Return [x, y] of the center of cell containing provided text 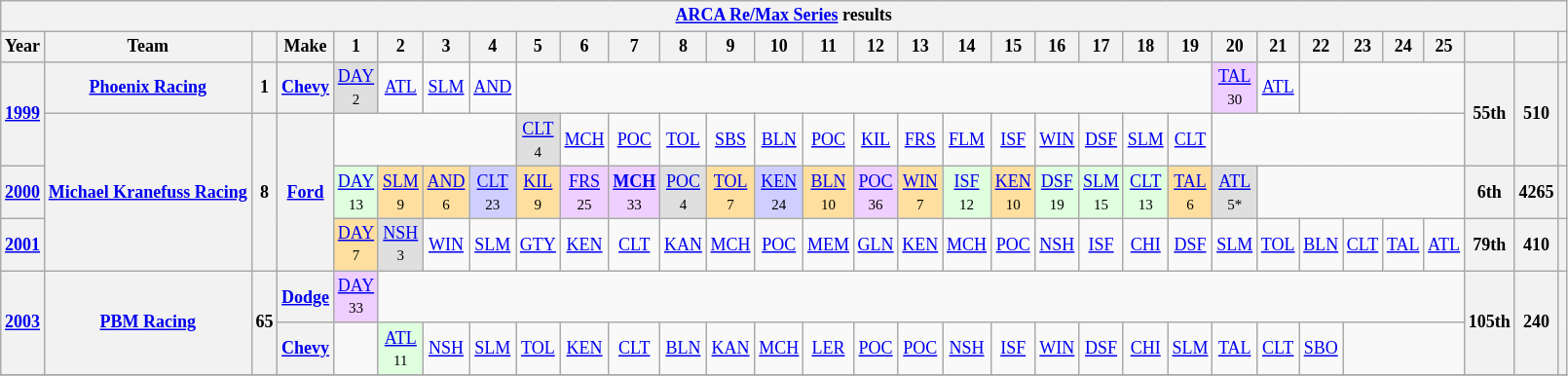
Phoenix Racing [148, 88]
6 [584, 47]
5 [539, 47]
PBM Racing [148, 323]
25 [1444, 47]
MEM [829, 244]
AND [493, 88]
SLM9 [400, 192]
CLT23 [493, 192]
55th [1489, 113]
ISF12 [967, 192]
CLT4 [539, 140]
AND6 [446, 192]
16 [1058, 47]
9 [730, 47]
2 [400, 47]
14 [967, 47]
DSF19 [1058, 192]
TOL7 [730, 192]
FLM [967, 140]
11 [829, 47]
DAY2 [355, 88]
7 [635, 47]
Team [148, 47]
22 [1321, 47]
ATL11 [400, 349]
ATL5* [1235, 192]
POC4 [684, 192]
GLN [876, 244]
17 [1101, 47]
240 [1537, 323]
10 [779, 47]
GTY [539, 244]
2001 [23, 244]
KEN10 [1013, 192]
6th [1489, 192]
SBO [1321, 349]
4265 [1537, 192]
13 [920, 47]
18 [1145, 47]
TAL6 [1190, 192]
12 [876, 47]
510 [1537, 113]
4 [493, 47]
BLN10 [829, 192]
DAY13 [355, 192]
DAY33 [355, 297]
410 [1537, 244]
ARCA Re/Max Series results [784, 16]
LER [829, 349]
2003 [23, 323]
POC36 [876, 192]
79th [1489, 244]
65 [265, 323]
KEN24 [779, 192]
NSH3 [400, 244]
TAL30 [1235, 88]
SBS [730, 140]
DAY7 [355, 244]
2000 [23, 192]
FRS25 [584, 192]
Year [23, 47]
3 [446, 47]
KIL [876, 140]
Dodge [306, 297]
20 [1235, 47]
21 [1278, 47]
KIL9 [539, 192]
MCH33 [635, 192]
WIN7 [920, 192]
Ford [306, 193]
Make [306, 47]
FRS [920, 140]
SLM15 [1101, 192]
23 [1363, 47]
15 [1013, 47]
105th [1489, 323]
19 [1190, 47]
24 [1403, 47]
1999 [23, 113]
CLT13 [1145, 192]
Michael Kranefuss Racing [148, 193]
